Search for the cell housing the specified text and yield its (X, Y) center coordinate. 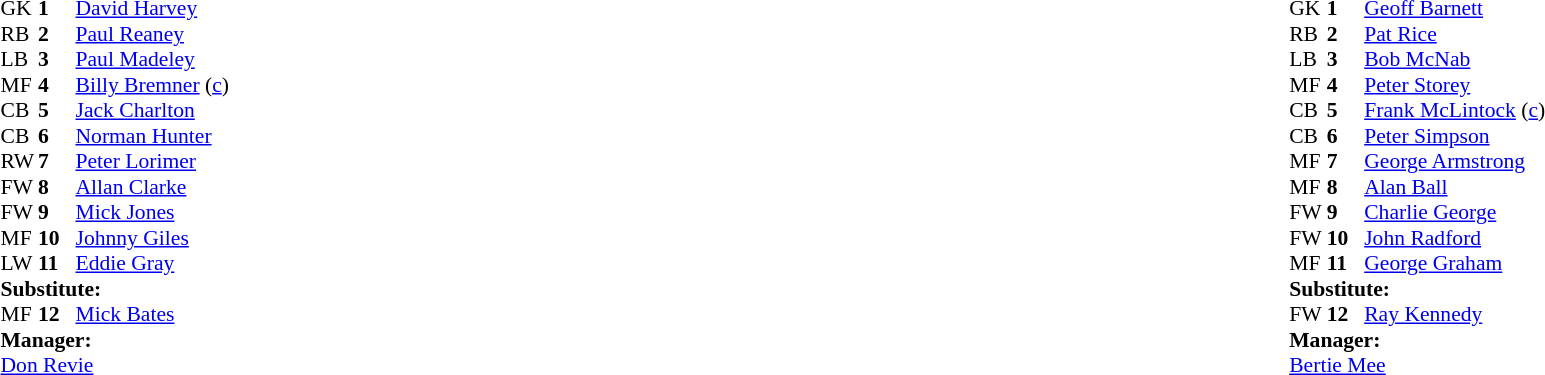
Mick Jones (152, 213)
Allan Clarke (152, 187)
RW (19, 161)
Ray Kennedy (1454, 315)
Charlie George (1454, 213)
LW (19, 263)
Eddie Gray (152, 263)
Alan Ball (1454, 187)
Johnny Giles (152, 238)
Norman Hunter (152, 136)
Peter Storey (1454, 85)
Peter Lorimer (152, 161)
Jack Charlton (152, 111)
John Radford (1454, 238)
Frank McLintock (c) (1454, 111)
Peter Simpson (1454, 136)
Billy Bremner (c) (152, 85)
George Graham (1454, 263)
Mick Bates (152, 315)
George Armstrong (1454, 161)
Bob McNab (1454, 59)
Paul Reaney (152, 34)
Pat Rice (1454, 34)
Paul Madeley (152, 59)
